Capture the cell that displays the provided text and extract its [x, y] central coordinate. 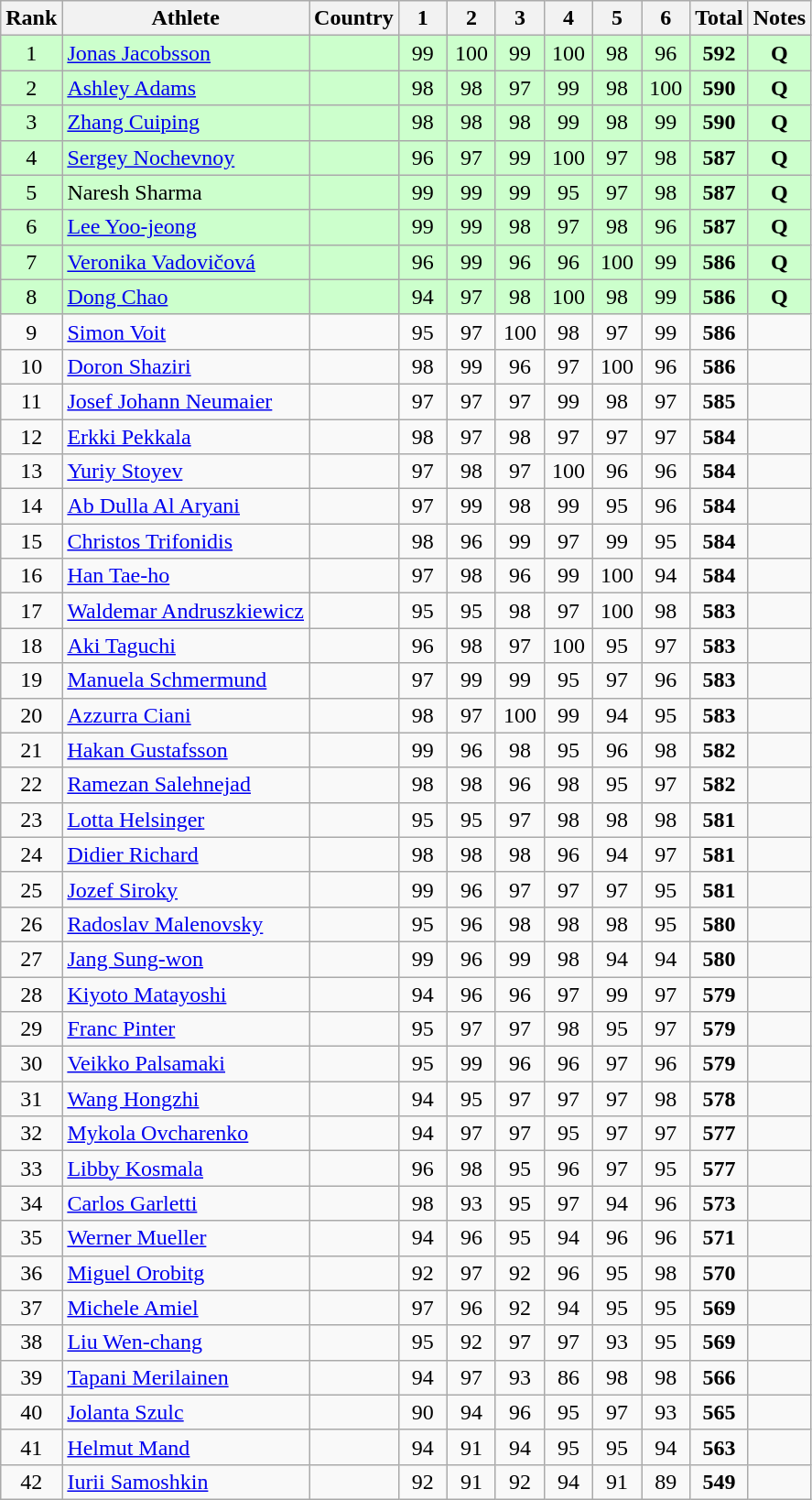
Radoslav Malenovsky [186, 924]
37 [31, 1308]
17 [31, 611]
Rank [31, 18]
Kiyoto Matayoshi [186, 994]
Hakan Gustafsson [186, 750]
Country [354, 18]
Jonas Jacobsson [186, 53]
35 [31, 1238]
36 [31, 1273]
40 [31, 1412]
Athlete [186, 18]
Iurii Samoshkin [186, 1482]
27 [31, 959]
549 [720, 1482]
Doron Shaziri [186, 366]
Josef Johann Neumaier [186, 401]
14 [31, 506]
Dong Chao [186, 297]
25 [31, 889]
26 [31, 924]
Didier Richard [186, 854]
Liu Wen-chang [186, 1342]
Wang Hongzhi [186, 1099]
24 [31, 854]
Naresh Sharma [186, 192]
18 [31, 646]
563 [720, 1447]
28 [31, 994]
Veronika Vadovičová [186, 262]
578 [720, 1099]
Notes [779, 18]
Ramezan Salehnejad [186, 785]
41 [31, 1447]
573 [720, 1203]
Christos Trifonidis [186, 541]
Total [720, 18]
592 [720, 53]
Lotta Helsinger [186, 820]
Lee Yoo-jeong [186, 227]
19 [31, 680]
34 [31, 1203]
Waldemar Andruszkiewicz [186, 611]
38 [31, 1342]
Jozef Siroky [186, 889]
Helmut Mand [186, 1447]
Ashley Adams [186, 88]
Werner Mueller [186, 1238]
Jolanta Szulc [186, 1412]
Sergey Nochevnoy [186, 158]
Mykola Ovcharenko [186, 1134]
Erkki Pekkala [186, 437]
22 [31, 785]
33 [31, 1168]
31 [31, 1099]
Veikko Palsamaki [186, 1064]
Libby Kosmala [186, 1168]
9 [31, 332]
Ab Dulla Al Aryani [186, 506]
Miguel Orobitg [186, 1273]
12 [31, 437]
Aki Taguchi [186, 646]
Azzurra Ciani [186, 715]
7 [31, 262]
Michele Amiel [186, 1308]
8 [31, 297]
Franc Pinter [186, 1029]
Manuela Schmermund [186, 680]
89 [666, 1482]
23 [31, 820]
Tapani Merilainen [186, 1377]
Jang Sung-won [186, 959]
10 [31, 366]
32 [31, 1134]
20 [31, 715]
571 [720, 1238]
Carlos Garletti [186, 1203]
11 [31, 401]
16 [31, 576]
15 [31, 541]
30 [31, 1064]
566 [720, 1377]
42 [31, 1482]
90 [423, 1412]
21 [31, 750]
Yuriy Stoyev [186, 472]
39 [31, 1377]
565 [720, 1412]
585 [720, 401]
13 [31, 472]
Zhang Cuiping [186, 123]
Han Tae-ho [186, 576]
29 [31, 1029]
570 [720, 1273]
Simon Voit [186, 332]
86 [568, 1377]
